Detect which cell encompasses the target text, then output its [X, Y] center coordinate. 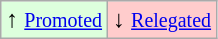
↓ Relegated [162, 20]
↑ Promoted [54, 20]
